Pinpoint the cell where the given text exists, returning its (x, y) midpoint coordinate. 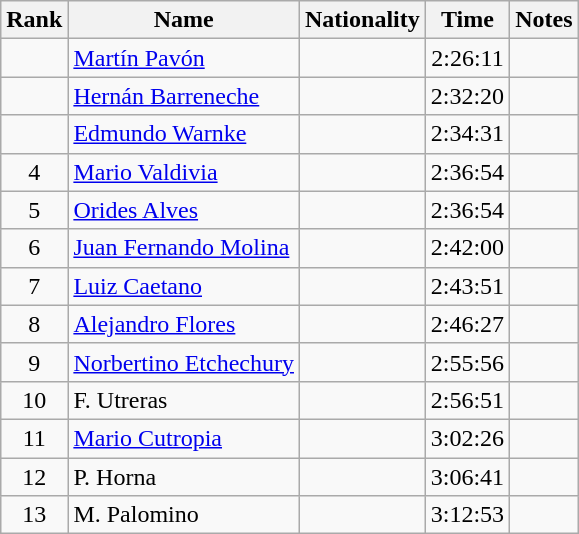
Edmundo Warnke (184, 134)
Time (467, 20)
P. Horna (184, 477)
F. Utreras (184, 400)
Juan Fernando Molina (184, 248)
Luiz Caetano (184, 286)
9 (34, 362)
2:32:20 (467, 96)
6 (34, 248)
2:34:31 (467, 134)
Nationality (363, 20)
13 (34, 515)
3:06:41 (467, 477)
11 (34, 438)
7 (34, 286)
Hernán Barreneche (184, 96)
2:55:56 (467, 362)
Name (184, 20)
Rank (34, 20)
4 (34, 172)
2:26:11 (467, 58)
M. Palomino (184, 515)
Notes (544, 20)
5 (34, 210)
3:02:26 (467, 438)
10 (34, 400)
Mario Valdivia (184, 172)
2:42:00 (467, 248)
12 (34, 477)
Alejandro Flores (184, 324)
2:56:51 (467, 400)
Norbertino Etchechury (184, 362)
Orides Alves (184, 210)
Martín Pavón (184, 58)
3:12:53 (467, 515)
Mario Cutropia (184, 438)
8 (34, 324)
2:43:51 (467, 286)
2:46:27 (467, 324)
